Scan for the cell matching the given text and deliver its (X, Y) coordinate at center. 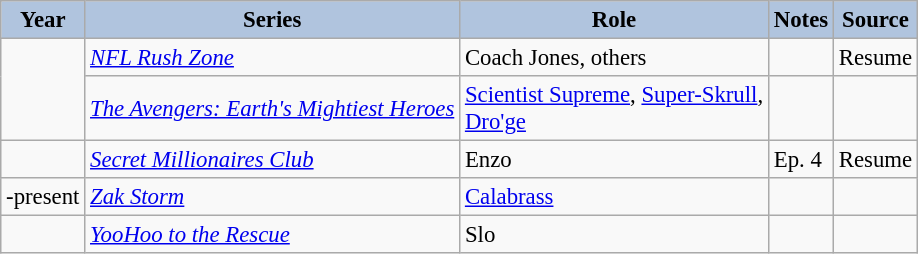
Series (272, 20)
Year (43, 20)
Notes (800, 20)
-present (43, 197)
Source (875, 20)
Scientist Supreme, Super-Skrull,Dro'ge (614, 108)
Coach Jones, others (614, 58)
Calabrass (614, 197)
Ep. 4 (800, 160)
Role (614, 20)
YooHoo to the Rescue (272, 235)
Secret Millionaires Club (272, 160)
Zak Storm (272, 197)
The Avengers: Earth's Mightiest Heroes (272, 108)
Enzo (614, 160)
Slo (614, 235)
NFL Rush Zone (272, 58)
